Return the (x, y) coordinate for the center point of the cell that contains the specified text.  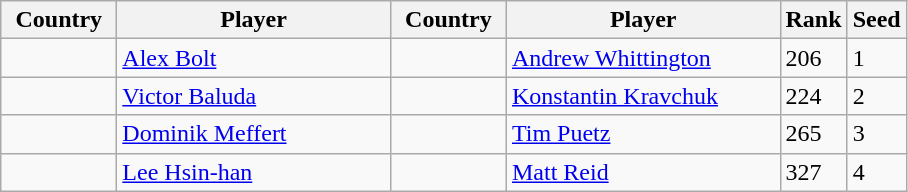
Andrew Whittington (643, 58)
Alex Bolt (254, 58)
Seed (876, 20)
327 (814, 172)
2 (876, 96)
1 (876, 58)
Rank (814, 20)
Matt Reid (643, 172)
265 (814, 134)
206 (814, 58)
3 (876, 134)
Dominik Meffert (254, 134)
Victor Baluda (254, 96)
Konstantin Kravchuk (643, 96)
224 (814, 96)
Lee Hsin-han (254, 172)
4 (876, 172)
Tim Puetz (643, 134)
